Return (X, Y) of the center of cell containing provided text 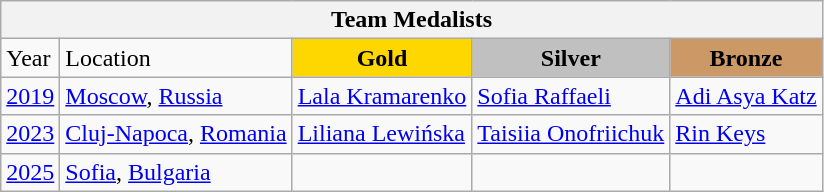
Taisiia Onofriichuk (571, 134)
Sofia, Bulgaria (176, 172)
Gold (382, 58)
Year (30, 58)
Lala Kramarenko (382, 96)
Bronze (746, 58)
Team Medalists (412, 20)
Sofia Raffaeli (571, 96)
2019 (30, 96)
2023 (30, 134)
Silver (571, 58)
Rin Keys (746, 134)
2025 (30, 172)
Moscow, Russia (176, 96)
Location (176, 58)
Cluj-Napoca, Romania (176, 134)
Liliana Lewińska (382, 134)
Adi Asya Katz (746, 96)
